Return [X, Y] of the center of cell containing provided text 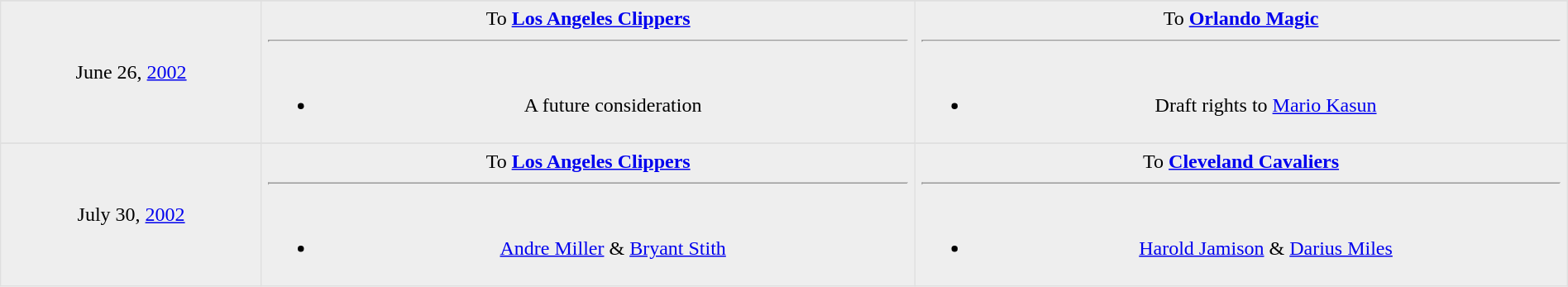
To Los Angeles ClippersA future consideration [587, 72]
To Los Angeles ClippersAndre Miller & Bryant Stith [587, 214]
July 30, 2002 [131, 214]
To Cleveland CavaliersHarold Jamison & Darius Miles [1241, 214]
June 26, 2002 [131, 72]
To Orlando MagicDraft rights to Mario Kasun [1241, 72]
